Return the [X, Y] coordinate for the center point of the cell that contains the specified text.  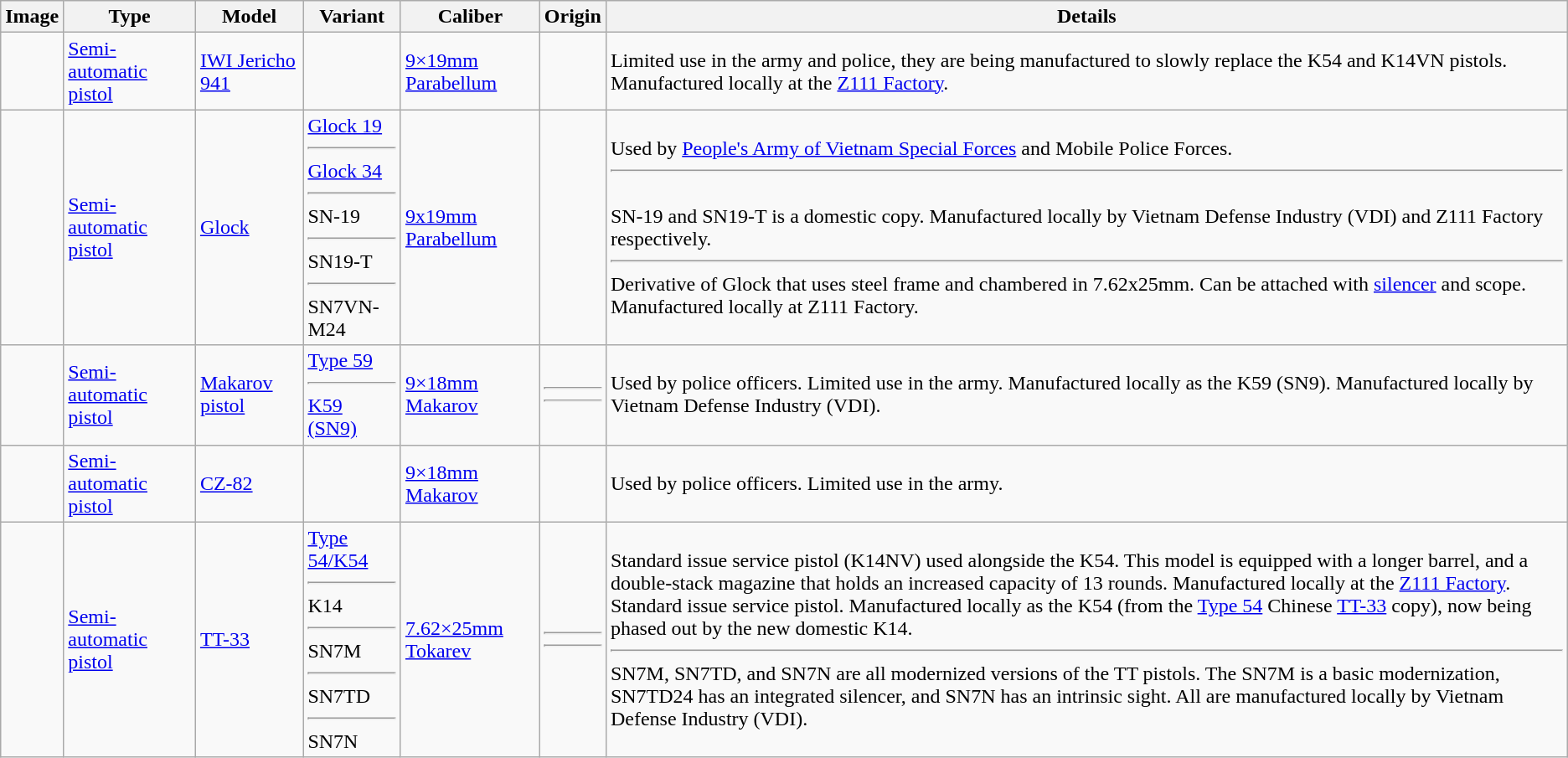
IWI Jericho 941 [250, 71]
Glock 19 Glock 34 SN-19 SN19-T SN7VN-M24 [352, 228]
Glock [250, 228]
Type 59 K59 (SN9) [352, 395]
CZ-82 [250, 483]
Caliber [470, 17]
Type [130, 17]
Variant [352, 17]
Type 54/K54K14SN7MSN7TDSN7N [352, 640]
Origin [573, 17]
9×19mm Parabellum [470, 71]
Model [250, 17]
7.62×25mm Tokarev [470, 640]
Used by police officers. Limited use in the army. [1086, 483]
TT-33 [250, 640]
Used by police officers. Limited use in the army. Manufactured locally as the K59 (SN9). Manufactured locally by Vietnam Defense Industry (VDI). [1086, 395]
9x19mm Parabellum [470, 228]
Makarov pistol [250, 395]
Details [1086, 17]
Image [32, 17]
